Locate the cell with the specified text and output its (X, Y) center coordinate. 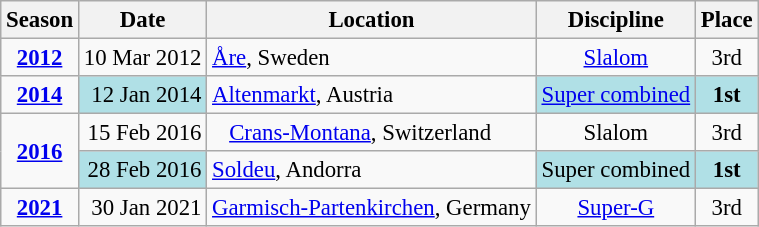
10 Mar 2012 (142, 58)
Season (40, 20)
30 Jan 2021 (142, 208)
Place (726, 20)
2021 (40, 208)
Date (142, 20)
28 Feb 2016 (142, 170)
12 Jan 2014 (142, 95)
Location (372, 20)
15 Feb 2016 (142, 133)
Åre, Sweden (372, 58)
2012 (40, 58)
Discipline (616, 20)
2016 (40, 152)
Crans-Montana, Switzerland (372, 133)
Soldeu, Andorra (372, 170)
Garmisch-Partenkirchen, Germany (372, 208)
Super-G (616, 208)
2014 (40, 95)
Altenmarkt, Austria (372, 95)
